Scan for the cell matching the given text and deliver its [x, y] coordinate at center. 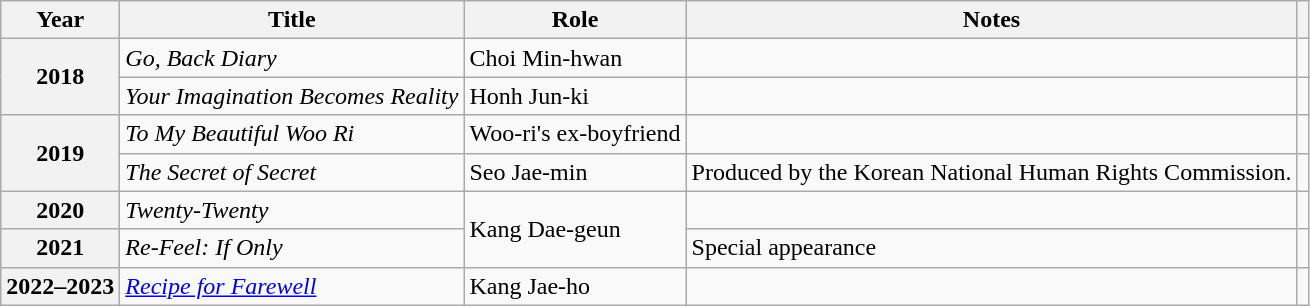
2019 [60, 153]
Your Imagination Becomes Reality [292, 96]
Produced by the Korean National Human Rights Commission. [992, 172]
2022–2023 [60, 286]
Recipe for Farewell [292, 286]
Year [60, 20]
Seo Jae-min [575, 172]
Kang Dae-geun [575, 229]
2018 [60, 77]
2021 [60, 248]
2020 [60, 210]
Kang Jae-ho [575, 286]
Woo-ri's ex-boyfriend [575, 134]
Honh Jun-ki [575, 96]
Twenty-Twenty [292, 210]
Special appearance [992, 248]
Title [292, 20]
Re-Feel: If Only [292, 248]
Role [575, 20]
To My Beautiful Woo Ri [292, 134]
Notes [992, 20]
The Secret of Secret [292, 172]
Go, Back Diary [292, 58]
Choi Min-hwan [575, 58]
